Pinpoint the cell where the given text exists, returning its (X, Y) midpoint coordinate. 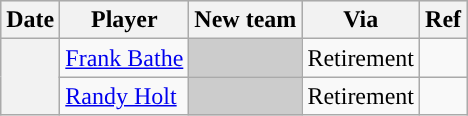
Randy Holt (124, 96)
Ref (444, 20)
New team (246, 20)
Date (30, 20)
Frank Bathe (124, 58)
Player (124, 20)
Via (361, 20)
